Return (x, y) of the center of cell containing provided text 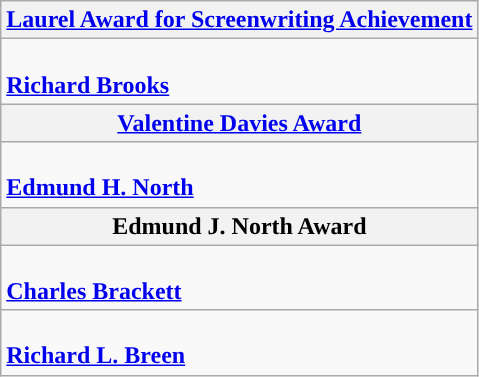
Edmund J. North Award (240, 226)
Valentine Davies Award (240, 123)
Edmund H. North (240, 174)
Laurel Award for Screenwriting Achievement (240, 20)
Richard L. Breen (240, 342)
Richard Brooks (240, 72)
Charles Brackett (240, 278)
